For the text-containing cell, return its midpoint in (x, y) coordinate format. 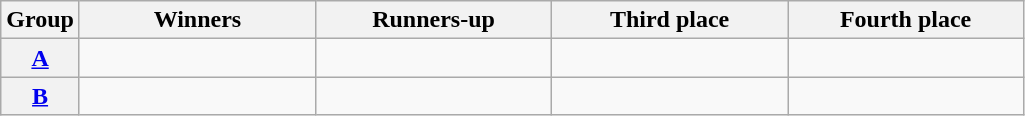
Third place (670, 20)
Group (40, 20)
Runners-up (433, 20)
A (40, 58)
Fourth place (906, 20)
Winners (197, 20)
B (40, 96)
